Detect which cell encompasses the target text, then output its [X, Y] center coordinate. 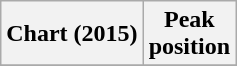
Peakposition [189, 34]
Chart (2015) [72, 34]
